Pinpoint the cell where the given text exists, returning its [X, Y] midpoint coordinate. 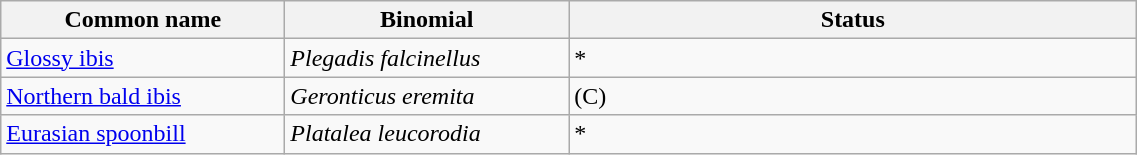
(C) [853, 96]
Binomial [427, 20]
Status [853, 20]
Eurasian spoonbill [143, 134]
Glossy ibis [143, 58]
Common name [143, 20]
Plegadis falcinellus [427, 58]
Platalea leucorodia [427, 134]
Northern bald ibis [143, 96]
Geronticus eremita [427, 96]
